From the cell containing the given text, extract its center point as (X, Y) coordinate. 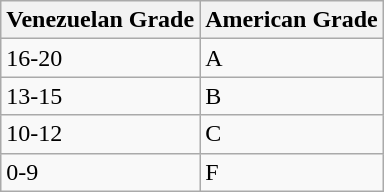
0-9 (100, 172)
F (292, 172)
American Grade (292, 20)
Venezuelan Grade (100, 20)
B (292, 96)
16-20 (100, 58)
13-15 (100, 96)
10-12 (100, 134)
C (292, 134)
A (292, 58)
